Scan for the cell matching the given text and deliver its (x, y) coordinate at center. 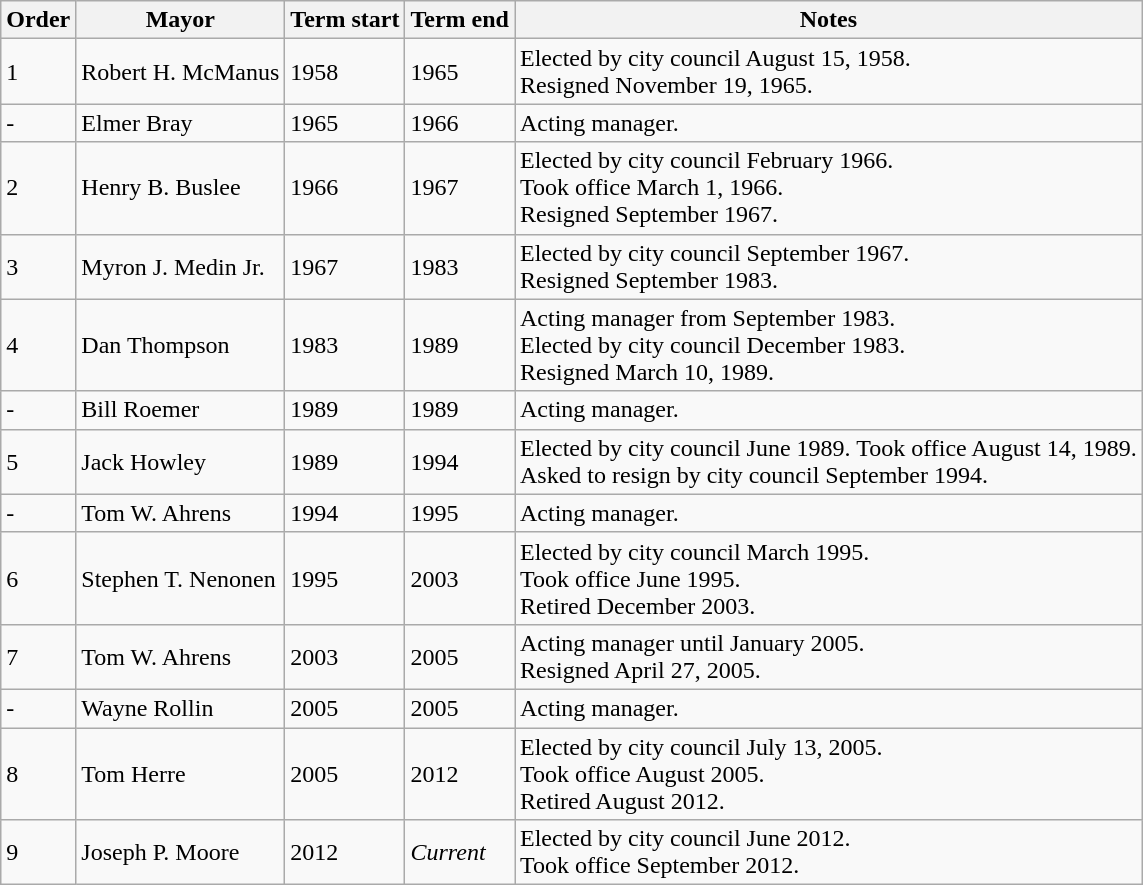
6 (38, 578)
Tom Herre (180, 774)
Elected by city council February 1966.Took office March 1, 1966.Resigned September 1967. (828, 188)
4 (38, 345)
Order (38, 20)
Elected by city council March 1995.Took office June 1995.Retired December 2003. (828, 578)
Term end (460, 20)
Acting manager from September 1983.Elected by city council December 1983.Resigned March 10, 1989. (828, 345)
Acting manager until January 2005.Resigned April 27, 2005. (828, 656)
Elected by city council August 15, 1958.Resigned November 19, 1965. (828, 72)
Elected by city council June 1989. Took office August 14, 1989.Asked to resign by city council September 1994. (828, 462)
Elmer Bray (180, 123)
Term start (345, 20)
Notes (828, 20)
Elected by city council June 2012.Took office September 2012. (828, 852)
Elected by city council September 1967.Resigned September 1983. (828, 266)
Jack Howley (180, 462)
2 (38, 188)
Henry B. Buslee (180, 188)
Elected by city council July 13, 2005.Took office August 2005.Retired August 2012. (828, 774)
8 (38, 774)
Dan Thompson (180, 345)
3 (38, 266)
7 (38, 656)
5 (38, 462)
1958 (345, 72)
Current (460, 852)
Stephen T. Nenonen (180, 578)
Joseph P. Moore (180, 852)
Wayne Rollin (180, 708)
Mayor (180, 20)
1 (38, 72)
9 (38, 852)
Bill Roemer (180, 410)
Myron J. Medin Jr. (180, 266)
Robert H. McManus (180, 72)
